Find where the given text appears and provide that cell's center as (x, y) coordinate. 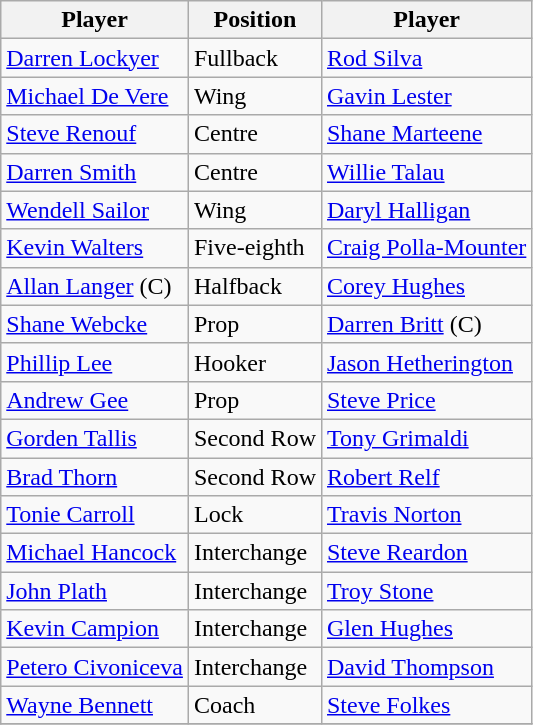
Corey Hughes (426, 286)
Jason Hetherington (426, 362)
Andrew Gee (95, 400)
Willie Talau (426, 172)
Wayne Bennett (95, 705)
Steve Price (426, 400)
Rod Silva (426, 58)
Brad Thorn (95, 477)
Position (254, 20)
Travis Norton (426, 515)
Gorden Tallis (95, 438)
Kevin Walters (95, 248)
Five-eighth (254, 248)
Steve Folkes (426, 705)
Tonie Carroll (95, 515)
Petero Civoniceva (95, 667)
Gavin Lester (426, 96)
John Plath (95, 591)
Wendell Sailor (95, 210)
Troy Stone (426, 591)
Darren Britt (C) (426, 324)
Shane Webcke (95, 324)
Michael De Vere (95, 96)
Craig Polla-Mounter (426, 248)
Fullback (254, 58)
Daryl Halligan (426, 210)
Glen Hughes (426, 629)
Halfback (254, 286)
Kevin Campion (95, 629)
Darren Smith (95, 172)
Robert Relf (426, 477)
Michael Hancock (95, 553)
Steve Reardon (426, 553)
Tony Grimaldi (426, 438)
David Thompson (426, 667)
Darren Lockyer (95, 58)
Allan Langer (C) (95, 286)
Hooker (254, 362)
Shane Marteene (426, 134)
Coach (254, 705)
Phillip Lee (95, 362)
Steve Renouf (95, 134)
Lock (254, 515)
